For the text-containing cell, return its midpoint in (x, y) coordinate format. 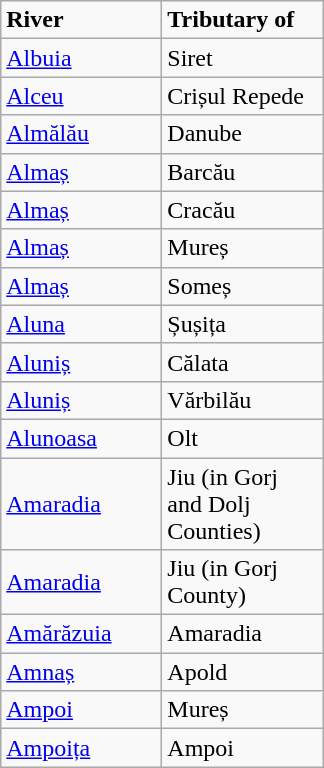
Tributary of (242, 20)
Siret (242, 58)
Amărăzuia (82, 634)
Someș (242, 286)
Șușița (242, 324)
Olt (242, 438)
Alceu (82, 96)
Cracău (242, 210)
Vărbilău (242, 400)
Albuia (82, 58)
Jiu (in Gorj and Dolj Counties) (242, 504)
River (82, 20)
Barcău (242, 172)
Apold (242, 672)
Danube (242, 134)
Amnaș (82, 672)
Crișul Repede (242, 96)
Jiu (in Gorj County) (242, 582)
Călata (242, 362)
Almălău (82, 134)
Aluna (82, 324)
Ampoița (82, 748)
Alunoasa (82, 438)
